Determine the [X, Y] coordinate at the center of the cell enclosing the given text.  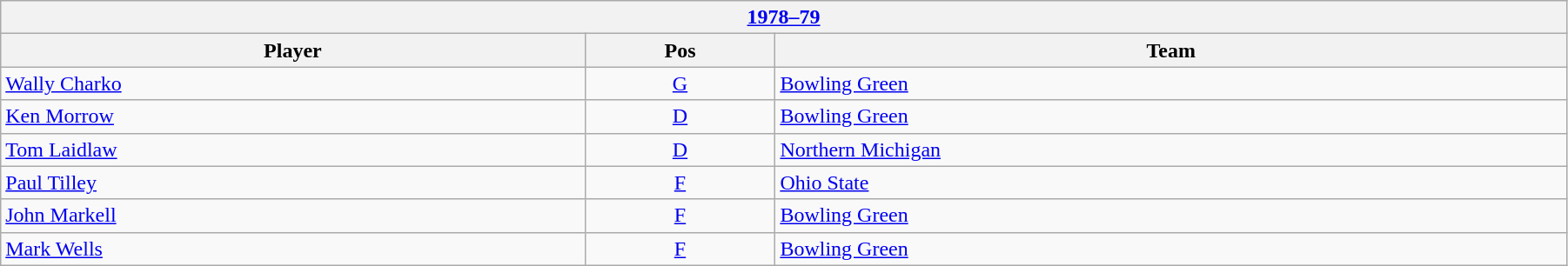
Tom Laidlaw [292, 150]
Player [292, 50]
Paul Tilley [292, 183]
Wally Charko [292, 83]
John Markell [292, 216]
Team [1171, 50]
Northern Michigan [1171, 150]
1978–79 [784, 17]
Ken Morrow [292, 116]
Pos [680, 50]
Ohio State [1171, 183]
Mark Wells [292, 249]
G [680, 83]
